Return the [x, y] coordinate for the center point of the cell that contains the specified text.  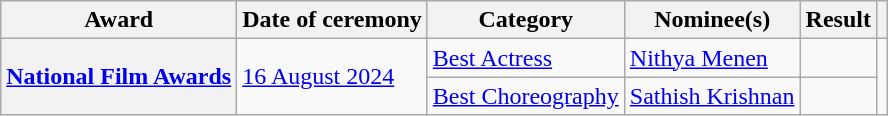
Result [838, 20]
National Film Awards [119, 77]
Sathish Krishnan [712, 96]
Nominee(s) [712, 20]
Category [526, 20]
Award [119, 20]
Date of ceremony [332, 20]
Best Choreography [526, 96]
Best Actress [526, 58]
16 August 2024 [332, 77]
Nithya Menen [712, 58]
